Scan for the cell matching the given text and deliver its [X, Y] coordinate at center. 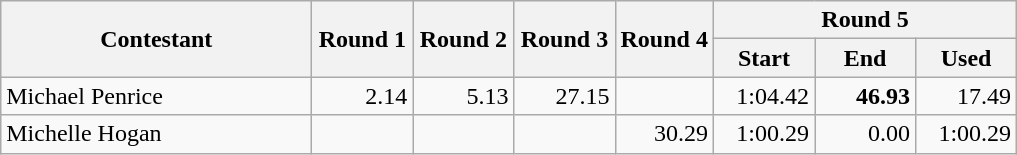
30.29 [664, 134]
Round 5 [864, 20]
Contestant [156, 39]
Round 4 [664, 39]
Round 2 [464, 39]
0.00 [864, 134]
End [864, 58]
5.13 [464, 96]
Used [966, 58]
1:04.42 [764, 96]
2.14 [362, 96]
Start [764, 58]
Round 3 [564, 39]
17.49 [966, 96]
Michelle Hogan [156, 134]
46.93 [864, 96]
Round 1 [362, 39]
Michael Penrice [156, 96]
27.15 [564, 96]
